Extract the [x, y] coordinate from the center of the cell holding the provided text.  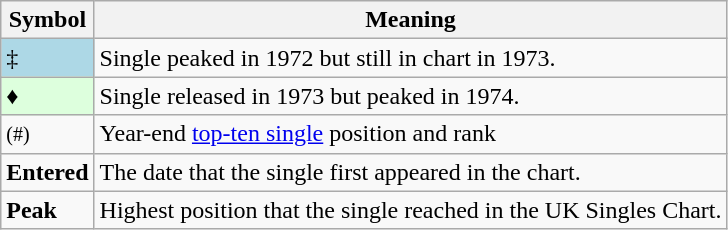
Peak [48, 210]
Entered [48, 172]
Meaning [410, 20]
‡ [48, 58]
Symbol [48, 20]
Year-end top-ten single position and rank [410, 134]
Single peaked in 1972 but still in chart in 1973. [410, 58]
(#) [48, 134]
Single released in 1973 but peaked in 1974. [410, 96]
♦ [48, 96]
Highest position that the single reached in the UK Singles Chart. [410, 210]
The date that the single first appeared in the chart. [410, 172]
